Pinpoint the cell where the given text exists, returning its [X, Y] midpoint coordinate. 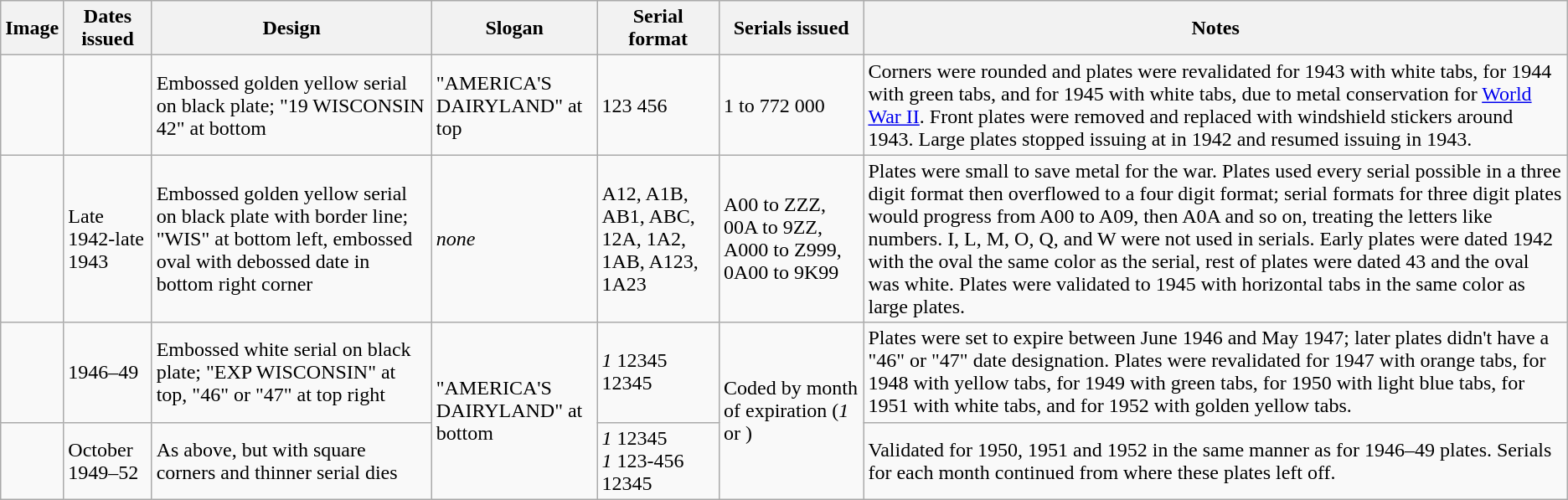
none [514, 239]
As above, but with square corners and thinner serial dies [291, 461]
Image [32, 28]
123 456 [658, 106]
Serials issued [791, 28]
Embossed golden yellow serial on black plate; "19 WISCONSIN 42" at bottom [291, 106]
Slogan [514, 28]
Validated for 1950, 1951 and 1952 in the same manner as for 1946–49 plates. Serials for each month continued from where these plates left off. [1215, 461]
Dates issued [107, 28]
Coded by month of expiration (1 or ) [791, 410]
Notes [1215, 28]
October 1949–52 [107, 461]
1 123451 123-456 12345 [658, 461]
Design [291, 28]
Late 1942-late 1943 [107, 239]
1946–49 [107, 372]
Embossed white serial on black plate; "EXP WISCONSIN" at top, "46" or "47" at top right [291, 372]
1 12345 12345 [658, 372]
A00 to ZZZ, 00A to 9ZZ, A000 to Z999, 0A00 to 9K99 [791, 239]
A12, A1B, AB1, ABC, 12A, 1A2, 1AB, A123, 1A23 [658, 239]
Serial format [658, 28]
1 to 772 000 [791, 106]
Embossed golden yellow serial on black plate with border line; "WIS" at bottom left, embossed oval with debossed date in bottom right corner [291, 239]
"AMERICA'S DAIRYLAND" at top [514, 106]
"AMERICA'S DAIRYLAND" at bottom [514, 410]
